Detect which cell encompasses the target text, then output its [x, y] center coordinate. 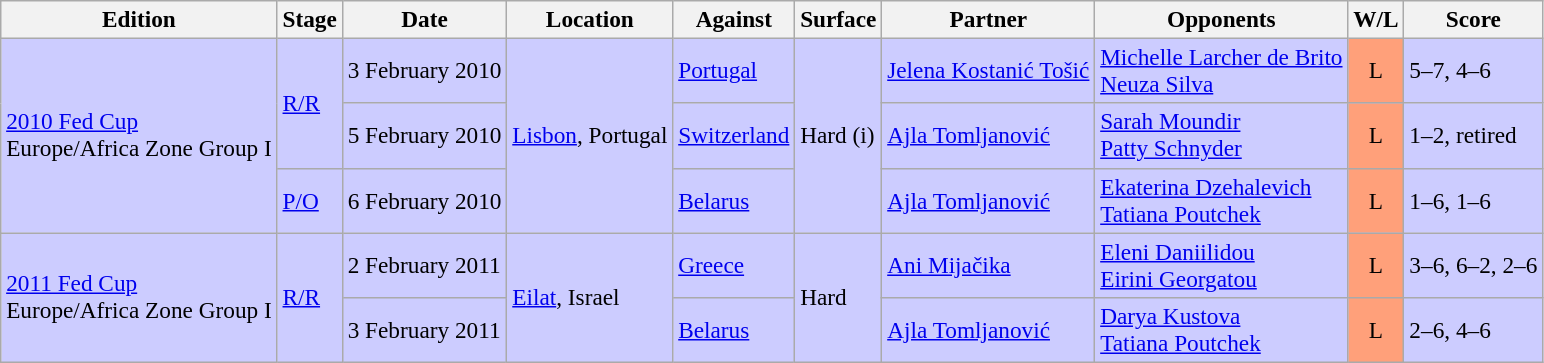
Darya Kustova Tatiana Poutchek [1222, 330]
Date [424, 19]
6 February 2010 [424, 200]
Against [734, 19]
Hard (i) [838, 135]
5 February 2010 [424, 136]
Switzerland [734, 136]
Hard [838, 297]
3 February 2011 [424, 330]
Location [590, 19]
2010 Fed Cup Europe/Africa Zone Group I [139, 135]
Sarah Moundir Patty Schnyder [1222, 136]
Stage [310, 19]
Ani Mijačika [988, 264]
W/L [1376, 19]
Surface [838, 19]
Eilat, Israel [590, 297]
Opponents [1222, 19]
2 February 2011 [424, 264]
P/O [310, 200]
Lisbon, Portugal [590, 135]
5–7, 4–6 [1474, 70]
3–6, 6–2, 2–6 [1474, 264]
Greece [734, 264]
Edition [139, 19]
Ekaterina Dzehalevich Tatiana Poutchek [1222, 200]
Partner [988, 19]
Portugal [734, 70]
1–6, 1–6 [1474, 200]
Michelle Larcher de Brito Neuza Silva [1222, 70]
Score [1474, 19]
2011 Fed Cup Europe/Africa Zone Group I [139, 297]
3 February 2010 [424, 70]
Eleni Daniilidou Eirini Georgatou [1222, 264]
Jelena Kostanić Tošić [988, 70]
2–6, 4–6 [1474, 330]
1–2, retired [1474, 136]
